From the cell containing the given text, extract its center point as [x, y] coordinate. 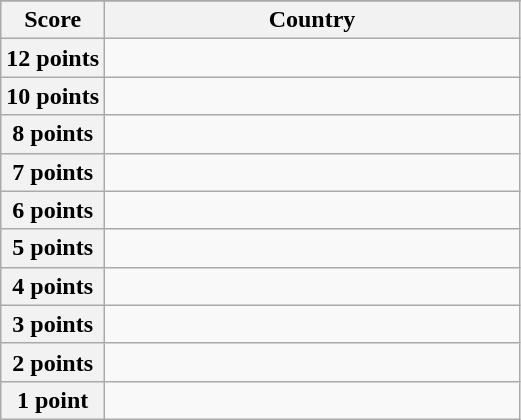
8 points [53, 134]
7 points [53, 172]
3 points [53, 324]
Score [53, 20]
10 points [53, 96]
1 point [53, 400]
5 points [53, 248]
6 points [53, 210]
2 points [53, 362]
4 points [53, 286]
12 points [53, 58]
Country [312, 20]
